Output the [x, y] coordinate of the center of the cell containing the given text.  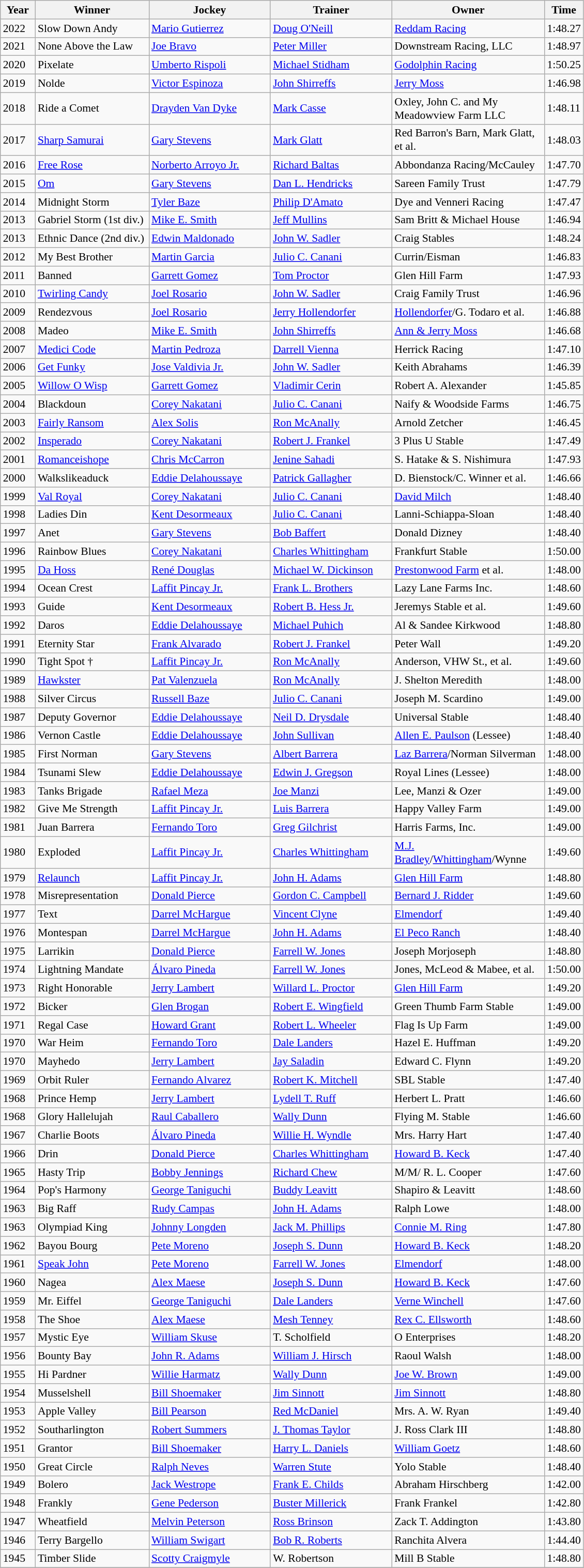
Doug O'Neill [331, 28]
1:45.85 [563, 386]
Mesh Tenney [331, 1319]
Happy Valley Farm [468, 809]
1:46.66 [563, 478]
Red McDaniel [331, 1411]
1:46.75 [563, 405]
Apple Valley [92, 1411]
Naify & Woodside Farms [468, 405]
Lee, Manzi & Ozer [468, 791]
2002 [18, 441]
Montespan [92, 933]
Greg Gilchrist [331, 828]
Edwin J. Gregson [331, 772]
Frank L. Brothers [331, 588]
Neil D. Drysdale [331, 717]
1971 [18, 1025]
William Goetz [468, 1448]
1980 [18, 852]
Albert Barrera [331, 754]
Frank Frankel [468, 1503]
Green Thumb Farm Stable [468, 1006]
Royal Lines (Lessee) [468, 772]
1955 [18, 1375]
Flag Is Up Farm [468, 1025]
Dye and Venneri Racing [468, 202]
O Enterprises [468, 1338]
William J. Hirsch [331, 1356]
Lydell T. Ruff [331, 1098]
1984 [18, 772]
Yolo Stable [468, 1467]
Guide [92, 607]
Vincent Clyne [331, 914]
2018 [18, 108]
Oxley, John C. and My Meadowview Farm LLC [468, 108]
Raoul Walsh [468, 1356]
1:50.25 [563, 65]
Tyler Baze [210, 202]
2003 [18, 423]
3 Plus U Stable [468, 441]
Verne Winchell [468, 1301]
Great Circle [92, 1467]
Martin Garcia [210, 257]
Jerry Moss [468, 84]
Jerry Hollendorfer [331, 313]
1978 [18, 896]
Gordon C. Campbell [331, 896]
1992 [18, 625]
M.J. Bradley/Whittingham/Wynne [468, 852]
1986 [18, 736]
Frank Alvarado [210, 644]
Fairly Ransom [92, 423]
Frankfurt Stable [468, 552]
1:46.45 [563, 423]
Give Me Strength [92, 809]
Olympiad King [92, 1228]
2014 [18, 202]
1982 [18, 809]
Flying M. Stable [468, 1117]
1953 [18, 1411]
Richard Chew [331, 1172]
2021 [18, 46]
Gene Pederson [210, 1503]
D. Bienstock/C. Winner et al. [468, 478]
Owner [468, 10]
S. Hatake & S. Nishimura [468, 460]
Allen E. Paulson (Lessee) [468, 736]
Donald Dizney [468, 533]
David Milch [468, 496]
Ethnic Dance (2nd div.) [92, 239]
The Shoe [92, 1319]
Banned [92, 275]
Russell Baze [210, 699]
Connie M. Ring [468, 1228]
Da Hoss [92, 570]
Mario Gutierrez [210, 28]
Joseph Morjoseph [468, 951]
Rex C. Ellsworth [468, 1319]
Ross Brinson [331, 1522]
1947 [18, 1522]
Pat Valenzuela [210, 680]
Jones, McLeod & Mabee, et al. [468, 970]
1981 [18, 828]
2010 [18, 294]
1998 [18, 515]
Michael Stidham [331, 65]
Robert L. Wheeler [331, 1025]
1:46.96 [563, 294]
Regal Case [92, 1025]
Bicker [92, 1006]
1972 [18, 1006]
Zack T. Addington [468, 1522]
1:46.98 [563, 84]
Bill Pearson [210, 1411]
Big Raff [92, 1209]
Willow O Wisp [92, 386]
Slow Down Andy [92, 28]
Al & Sandee Kirkwood [468, 625]
1958 [18, 1319]
Fernando Alvarez [210, 1080]
Blackdoun [92, 405]
1:48.97 [563, 46]
Bob Baffert [331, 533]
Jenine Sahadi [331, 460]
Tsunami Slew [92, 772]
2006 [18, 367]
Year [18, 10]
Hi Pardner [92, 1375]
Jeff Mullins [331, 220]
Anderson, VHW St., et al. [468, 662]
Rainbow Blues [92, 552]
Herbert L. Pratt [468, 1098]
Prestonwood Farm et al. [468, 570]
Tanks Brigade [92, 791]
1:48.27 [563, 28]
William Skuse [210, 1338]
2004 [18, 405]
1948 [18, 1503]
1966 [18, 1154]
1:42.80 [563, 1503]
Michael Puhich [331, 625]
Patrick Gallagher [331, 478]
Jeremys Stable et al. [468, 607]
Craig Stables [468, 239]
Joseph M. Scardino [468, 699]
Hollendorfer/G. Todaro et al. [468, 313]
Eternity Star [92, 644]
Mrs. Harry Hart [468, 1136]
1996 [18, 552]
Madeo [92, 331]
1:47.47 [563, 202]
1989 [18, 680]
Universal Stable [468, 717]
Ralph Neves [210, 1467]
Richard Baltas [331, 165]
Rudy Campas [210, 1209]
1950 [18, 1467]
Buddy Leavitt [331, 1190]
2011 [18, 275]
Romanceishope [92, 460]
1975 [18, 951]
Umberto Rispoli [210, 65]
Willard L. Proctor [331, 988]
Joe Bravo [210, 46]
Dan L. Hendricks [331, 183]
1960 [18, 1283]
1956 [18, 1356]
Get Funky [92, 367]
1946 [18, 1540]
Relaunch [92, 878]
Bayou Bourg [92, 1246]
Peter Miller [331, 46]
2007 [18, 349]
Bounty Bay [92, 1356]
1977 [18, 914]
M/M/ R. L. Cooper [468, 1172]
1:46.88 [563, 313]
Laz Barrera/Norman Silverman [468, 754]
Craig Family Trust [468, 294]
Terry Bargello [92, 1540]
1993 [18, 607]
1997 [18, 533]
Edward C. Flynn [468, 1062]
1:46.83 [563, 257]
John R. Adams [210, 1356]
Victor Espinoza [210, 84]
Anet [92, 533]
1:47.49 [563, 441]
Jose Valdivia Jr. [210, 367]
My Best Brother [92, 257]
Johnny Longden [210, 1228]
Joe Manzi [331, 791]
1:43.80 [563, 1522]
Shapiro & Leavitt [468, 1190]
Downstream Racing, LLC [468, 46]
None Above the Law [92, 46]
Midnight Storm [92, 202]
Darrell Vienna [331, 349]
2005 [18, 386]
SBL Stable [468, 1080]
Sharp Samurai [92, 139]
Robert K. Mitchell [331, 1080]
Orbit Ruler [92, 1080]
Gabriel Storm (1st div.) [92, 220]
Charlie Boots [92, 1136]
Glory Hallelujah [92, 1117]
1985 [18, 754]
1969 [18, 1080]
1:48.24 [563, 239]
Musselshell [92, 1393]
Lightning Mandate [92, 970]
John Sullivan [331, 736]
Red Barron's Barn, Mark Glatt, et al. [468, 139]
Jack M. Phillips [331, 1228]
1:48.11 [563, 108]
1:47.80 [563, 1228]
Luis Barrera [331, 809]
Mr. Eiffel [92, 1301]
2016 [18, 165]
Bob R. Roberts [331, 1540]
Mystic Eye [92, 1338]
Currin/Eisman [468, 257]
Jack Westrope [210, 1485]
William Swigart [210, 1540]
Frankly [92, 1503]
Scotty Craigmyle [210, 1559]
Pixelate [92, 65]
El Peco Ranch [468, 933]
Philip D'Amato [331, 202]
Michael W. Dickinson [331, 570]
Twirling Candy [92, 294]
1:46.39 [563, 367]
Howard Grant [210, 1025]
1974 [18, 970]
Ladies Din [92, 515]
Raul Caballero [210, 1117]
Tom Proctor [331, 275]
Drin [92, 1154]
Pop's Harmony [92, 1190]
Time [563, 10]
Mrs. A. W. Ryan [468, 1411]
Abbondanza Racing/McCauley [468, 165]
René Douglas [210, 570]
Robert B. Hess Jr. [331, 607]
2017 [18, 139]
Lanni-Schiappa-Sloan [468, 515]
Prince Hemp [92, 1098]
Misrepresentation [92, 896]
2012 [18, 257]
Bolero [92, 1485]
Ranchita Alvera [468, 1540]
Sam Britt & Michael House [468, 220]
1:46.94 [563, 220]
Daros [92, 625]
1959 [18, 1301]
Martin Pedroza [210, 349]
Rafael Meza [210, 791]
2015 [18, 183]
1:47.79 [563, 183]
War Heim [92, 1043]
Godolphin Racing [468, 65]
Glen Brogan [210, 1006]
Harry L. Daniels [331, 1448]
1957 [18, 1338]
Mill B Stable [468, 1559]
Jay Saladin [331, 1062]
Wheatfield [92, 1522]
1949 [18, 1485]
Harris Farms, Inc. [468, 828]
Chris McCarron [210, 460]
Val Royal [92, 496]
2008 [18, 331]
Reddam Racing [468, 28]
2019 [18, 84]
Warren Stute [331, 1467]
1951 [18, 1448]
Ocean Crest [92, 588]
1991 [18, 644]
Robert A. Alexander [468, 386]
Peter Wall [468, 644]
Drayden Van Dyke [210, 108]
Frank E. Childs [331, 1485]
Vladimir Cerin [331, 386]
W. Robertson [331, 1559]
1983 [18, 791]
Deputy Governor [92, 717]
1965 [18, 1172]
Joe W. Brown [468, 1375]
Alex Solis [210, 423]
1973 [18, 988]
1952 [18, 1430]
Norberto Arroyo Jr. [210, 165]
1988 [18, 699]
1945 [18, 1559]
Silver Circus [92, 699]
Robert Summers [210, 1430]
T. Scholfield [331, 1338]
Jockey [210, 10]
Keith Abrahams [468, 367]
Hawkster [92, 680]
Trainer [331, 10]
Walkslikeaduck [92, 478]
Winner [92, 10]
1962 [18, 1246]
1954 [18, 1393]
Tight Spot † [92, 662]
1961 [18, 1264]
J. Shelton Meredith [468, 680]
Southarlington [92, 1430]
First Norman [92, 754]
1:42.00 [563, 1485]
Ride a Comet [92, 108]
2000 [18, 478]
1999 [18, 496]
Text [92, 914]
1987 [18, 717]
1995 [18, 570]
Om [92, 183]
Abraham Hirschberg [468, 1485]
1:44.40 [563, 1540]
Ralph Lowe [468, 1209]
J. Ross Clark III [468, 1430]
1:48.03 [563, 139]
Insperado [92, 441]
Edwin Maldonado [210, 239]
1994 [18, 588]
Right Honorable [92, 988]
Exploded [92, 852]
Timber Slide [92, 1559]
1:47.70 [563, 165]
Arnold Zetcher [468, 423]
Lazy Lane Farms Inc. [468, 588]
1967 [18, 1136]
1:46.68 [563, 331]
1:47.10 [563, 349]
Medici Code [92, 349]
Willie Harmatz [210, 1375]
Bobby Jennings [210, 1172]
Bernard J. Ridder [468, 896]
1990 [18, 662]
Herrick Racing [468, 349]
Juan Barrera [92, 828]
1976 [18, 933]
Mark Casse [331, 108]
Willie H. Wyndle [331, 1136]
Nolde [92, 84]
2020 [18, 65]
Mark Glatt [331, 139]
1979 [18, 878]
Vernon Castle [92, 736]
Nagea [92, 1283]
Ann & Jerry Moss [468, 331]
Hazel E. Huffman [468, 1043]
Larrikin [92, 951]
Mayhedo [92, 1062]
Speak John [92, 1264]
Melvin Peterson [210, 1522]
Robert E. Wingfield [331, 1006]
Free Rose [92, 165]
J. Thomas Taylor [331, 1430]
Buster Millerick [331, 1503]
2001 [18, 460]
Grantor [92, 1448]
Rendezvous [92, 313]
2022 [18, 28]
1964 [18, 1190]
2009 [18, 313]
Hasty Trip [92, 1172]
Sareen Family Trust [468, 183]
